Extract the (x, y) coordinate from the center of the cell holding the provided text.  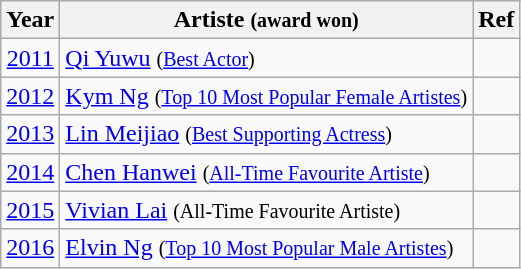
Qi Yuwu (Best Actor) (266, 58)
Year (30, 20)
2011 (30, 58)
2012 (30, 96)
2014 (30, 172)
2015 (30, 210)
Vivian Lai (All-Time Favourite Artiste) (266, 210)
Artiste (award won) (266, 20)
Chen Hanwei (All-Time Favourite Artiste) (266, 172)
2013 (30, 134)
Lin Meijiao (Best Supporting Actress) (266, 134)
2016 (30, 248)
Kym Ng (Top 10 Most Popular Female Artistes) (266, 96)
Elvin Ng (Top 10 Most Popular Male Artistes) (266, 248)
Ref (496, 20)
